From the cell containing the given text, extract its center point as [x, y] coordinate. 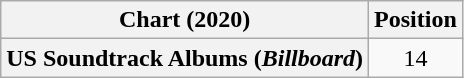
Position [416, 20]
Chart (2020) [185, 20]
14 [416, 58]
US Soundtrack Albums (Billboard) [185, 58]
